Detect which cell encompasses the target text, then output its (X, Y) center coordinate. 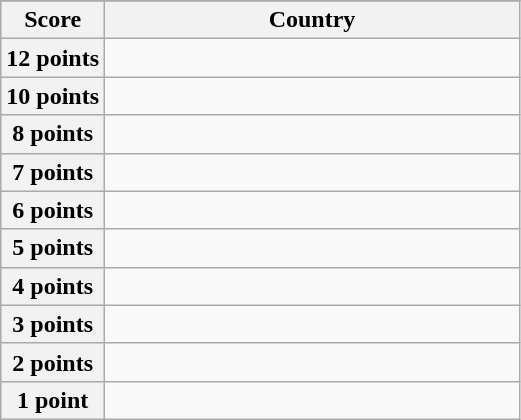
Country (312, 20)
1 point (53, 400)
4 points (53, 286)
2 points (53, 362)
Score (53, 20)
6 points (53, 210)
12 points (53, 58)
10 points (53, 96)
8 points (53, 134)
7 points (53, 172)
5 points (53, 248)
3 points (53, 324)
